Locate the cell with the specified text and output its (x, y) center coordinate. 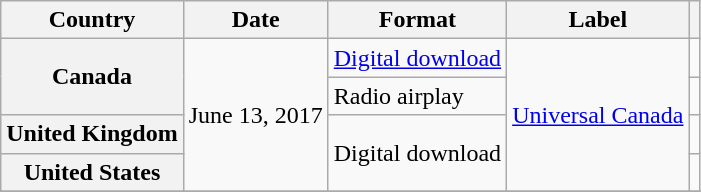
Canada (92, 77)
United States (92, 172)
June 13, 2017 (256, 115)
Radio airplay (417, 96)
Label (598, 20)
Date (256, 20)
Country (92, 20)
Universal Canada (598, 115)
United Kingdom (92, 134)
Format (417, 20)
